Return the (X, Y) coordinate for the center point of the cell that contains the specified text.  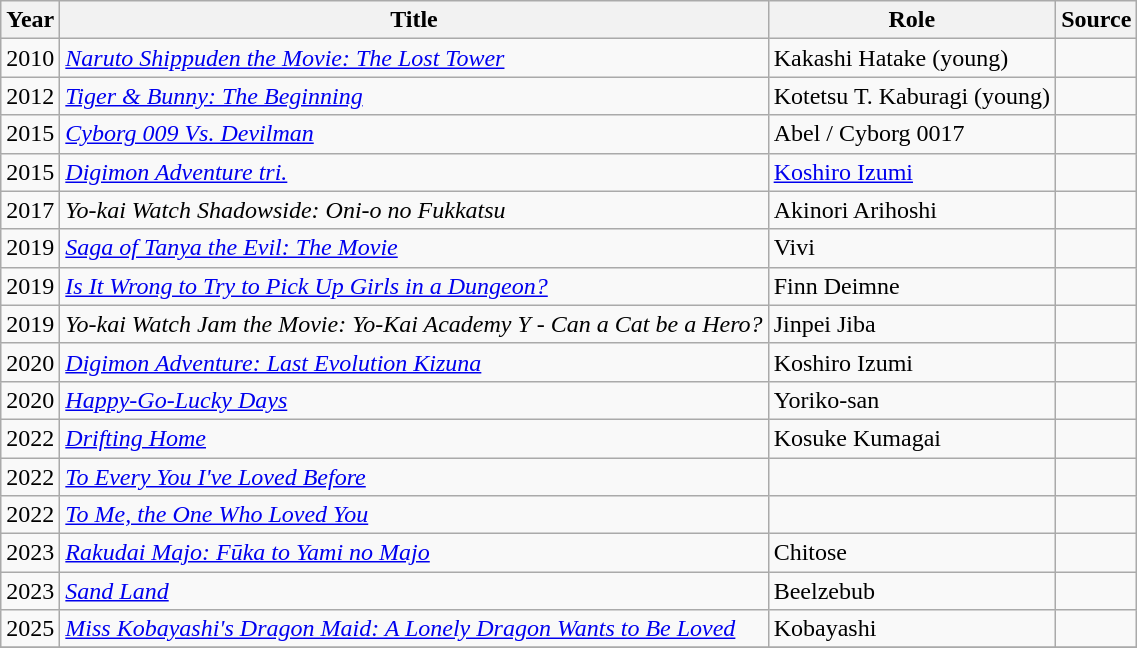
2012 (30, 96)
Kakashi Hatake (young) (912, 58)
Naruto Shippuden the Movie: The Lost Tower (414, 58)
Jinpei Jiba (912, 324)
Vivi (912, 248)
Yo-kai Watch Shadowside: Oni-o no Fukkatsu (414, 210)
2010 (30, 58)
Abel / Cyborg 0017 (912, 134)
Rakudai Majo: Fūka to Yami no Majo (414, 553)
2025 (30, 629)
Kobayashi (912, 629)
Akinori Arihoshi (912, 210)
2017 (30, 210)
Yoriko-san (912, 400)
Miss Kobayashi's Dragon Maid: A Lonely Dragon Wants to Be Loved (414, 629)
Year (30, 20)
Title (414, 20)
Beelzebub (912, 591)
Sand Land (414, 591)
Drifting Home (414, 438)
Finn Deimne (912, 286)
Yo-kai Watch Jam the Movie: Yo-Kai Academy Y - Can a Cat be a Hero? (414, 324)
Digimon Adventure tri. (414, 172)
Tiger & Bunny: The Beginning (414, 96)
Kotetsu T. Kaburagi (young) (912, 96)
Cyborg 009 Vs. Devilman (414, 134)
Source (1096, 20)
To Every You I've Loved Before (414, 477)
Saga of Tanya the Evil: The Movie (414, 248)
Is It Wrong to Try to Pick Up Girls in a Dungeon? (414, 286)
Chitose (912, 553)
Role (912, 20)
To Me, the One Who Loved You (414, 515)
Digimon Adventure: Last Evolution Kizuna (414, 362)
Kosuke Kumagai (912, 438)
Happy-Go-Lucky Days (414, 400)
